Pinpoint the cell where the given text exists, returning its (X, Y) midpoint coordinate. 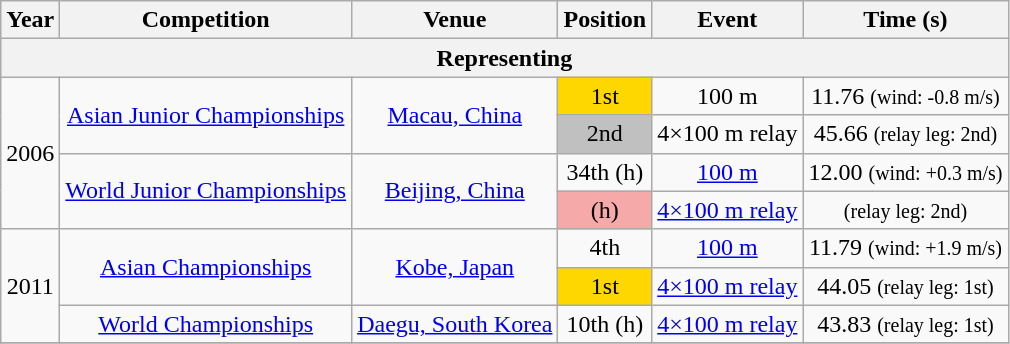
Daegu, South Korea (455, 324)
(h) (605, 210)
Event (728, 20)
44.05 (relay leg: 1st) (906, 286)
Beijing, China (455, 191)
12.00 (wind: +0.3 m/s) (906, 172)
Time (s) (906, 20)
2nd (605, 134)
34th (h) (605, 172)
11.79 (wind: +1.9 m/s) (906, 248)
45.66 (relay leg: 2nd) (906, 134)
World Junior Championships (206, 191)
Year (30, 20)
43.83 (relay leg: 1st) (906, 324)
World Championships (206, 324)
Venue (455, 20)
(relay leg: 2nd) (906, 210)
Representing (504, 58)
Asian Championships (206, 267)
11.76 (wind: -0.8 m/s) (906, 96)
10th (h) (605, 324)
4th (605, 248)
2006 (30, 153)
Macau, China (455, 115)
Kobe, Japan (455, 267)
Competition (206, 20)
Asian Junior Championships (206, 115)
2011 (30, 286)
Position (605, 20)
